Detect which cell encompasses the target text, then output its [x, y] center coordinate. 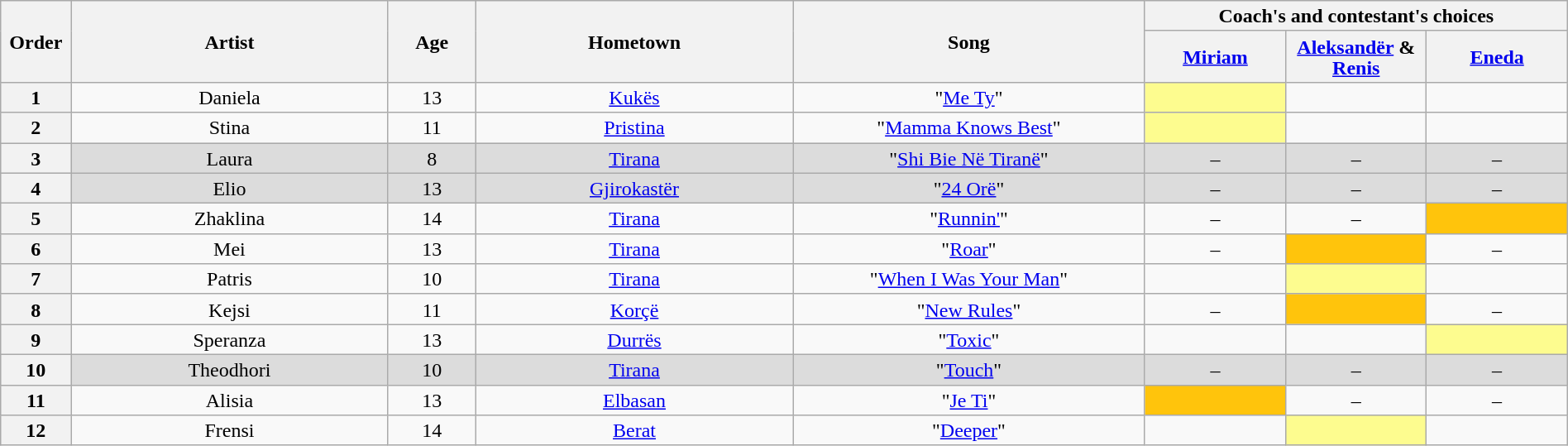
"Roar" [969, 248]
Laura [230, 157]
Elio [230, 189]
1 [36, 98]
Berat [633, 430]
5 [36, 218]
"Toxic" [969, 339]
Patris [230, 280]
Daniela [230, 98]
Stina [230, 127]
"Runnin'" [969, 218]
Zhaklina [230, 218]
Eneda [1497, 56]
Kukës [633, 98]
Durrës [633, 339]
"Touch" [969, 369]
"Me Ty" [969, 98]
Pristina [633, 127]
Mei [230, 248]
2 [36, 127]
Hometown [633, 41]
Korçë [633, 309]
3 [36, 157]
Order [36, 41]
6 [36, 248]
Alisia [230, 400]
Age [432, 41]
"Shi Bie Në Tiranë" [969, 157]
Aleksandër & Renis [1356, 56]
Theodhori [230, 369]
Elbasan [633, 400]
Song [969, 41]
"When I Was Your Man" [969, 280]
Miriam [1215, 56]
4 [36, 189]
"Mamma Knows Best" [969, 127]
Kejsi [230, 309]
Coach's and contestant's choices [1356, 17]
9 [36, 339]
Frensi [230, 430]
"Je Ti" [969, 400]
12 [36, 430]
"24 Orë" [969, 189]
"Deeper" [969, 430]
Artist [230, 41]
Speranza [230, 339]
Gjirokastër [633, 189]
7 [36, 280]
"New Rules" [969, 309]
